Find where the given text appears and provide that cell's center as (x, y) coordinate. 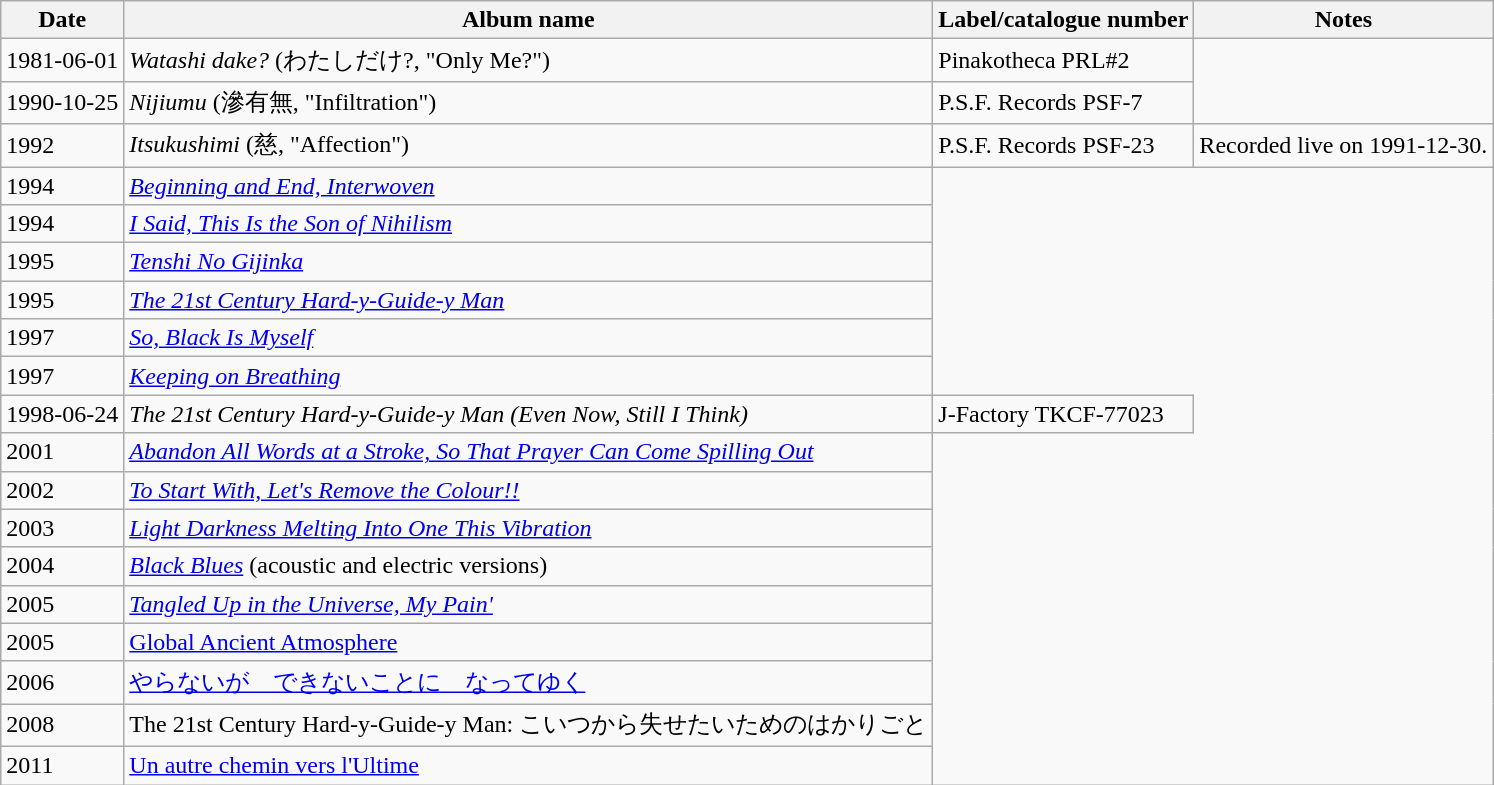
Nijiumu (滲有無, "Infiltration") (528, 102)
Date (62, 20)
P.S.F. Records PSF-7 (1064, 102)
2011 (62, 765)
Tenshi No Gijinka (528, 262)
P.S.F. Records PSF-23 (1064, 146)
1992 (62, 146)
2008 (62, 726)
Abandon All Words at a Stroke, So That Prayer Can Come Spilling Out (528, 452)
Tangled Up in the Universe, My Pain' (528, 604)
1981-06-01 (62, 60)
Black Blues (acoustic and electric versions) (528, 566)
To Start With, Let's Remove the Colour!! (528, 490)
1990-10-25 (62, 102)
2001 (62, 452)
Itsukushimi (慈, "Affection") (528, 146)
2004 (62, 566)
Global Ancient Atmosphere (528, 642)
The 21st Century Hard-y-Guide-y Man (Even Now, Still I Think) (528, 414)
やらないが できないことに なってゆく (528, 682)
The 21st Century Hard-y-Guide-y Man (528, 300)
2006 (62, 682)
Label/catalogue number (1064, 20)
The 21st Century Hard-y-Guide-y Man: こいつから失せたいためのはかりごと (528, 726)
Keeping on Breathing (528, 376)
Light Darkness Melting Into One This Vibration (528, 528)
Beginning and End, Interwoven (528, 185)
1998-06-24 (62, 414)
Watashi dake? (わたしだけ?, "Only Me?") (528, 60)
Notes (1344, 20)
So, Black Is Myself (528, 338)
I Said, This Is the Son of Nihilism (528, 224)
2003 (62, 528)
2002 (62, 490)
Pinakotheca PRL#2 (1064, 60)
J-Factory TKCF-77023 (1064, 414)
Album name (528, 20)
Recorded live on 1991-12-30. (1344, 146)
Un autre chemin vers l'Ultime (528, 765)
